Capture the cell that displays the provided text and extract its [X, Y] central coordinate. 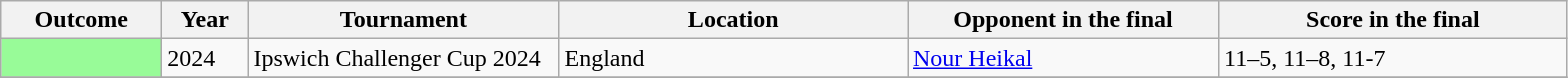
Score in the final [1394, 20]
Opponent in the final [1064, 20]
Year [205, 20]
2024 [205, 58]
England [734, 58]
11–5, 11–8, 11-7 [1394, 58]
Location [734, 20]
Tournament [404, 20]
Nour Heikal [1064, 58]
Ipswich Challenger Cup 2024 [404, 58]
Outcome [82, 20]
